Search for the cell housing the specified text and yield its [X, Y] center coordinate. 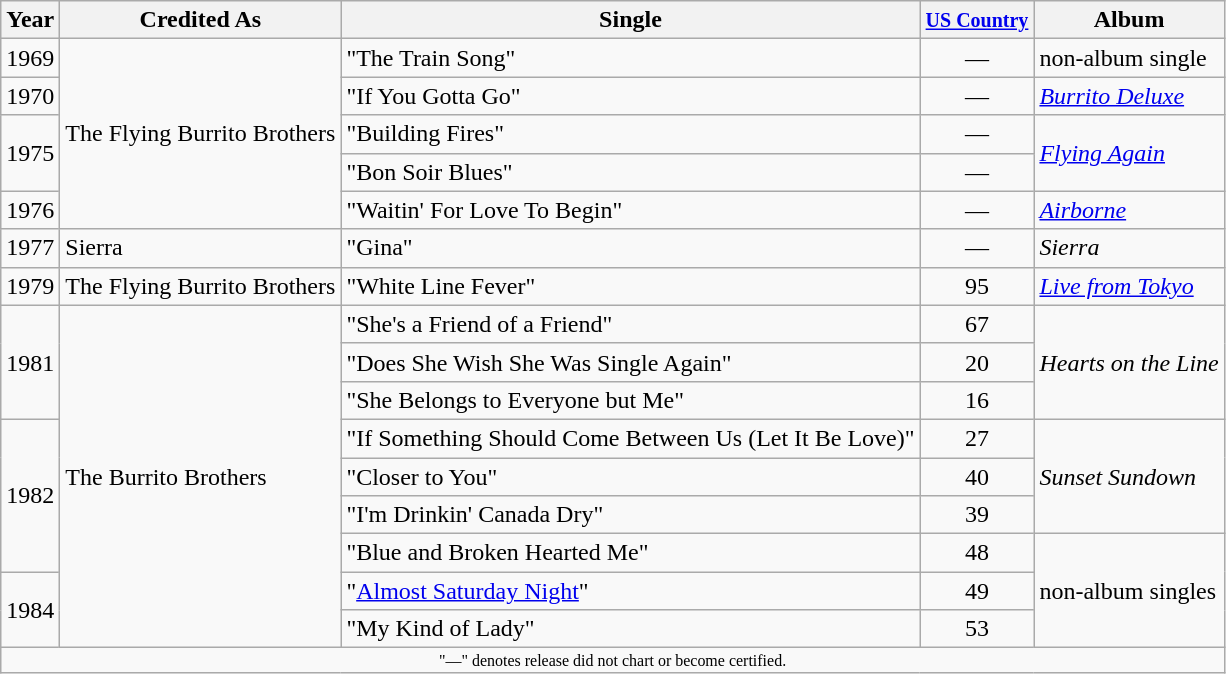
"Building Fires" [630, 134]
"White Line Fever" [630, 286]
Single [630, 20]
"Gina" [630, 248]
"If Something Should Come Between Us (Let It Be Love)" [630, 438]
95 [977, 286]
"Does She Wish She Was Single Again" [630, 362]
1982 [30, 495]
27 [977, 438]
"She Belongs to Everyone but Me" [630, 400]
non-album singles [1129, 591]
20 [977, 362]
Hearts on the Line [1129, 362]
40 [977, 477]
1977 [30, 248]
1979 [30, 286]
"Bon Soir Blues" [630, 172]
1981 [30, 362]
Sunset Sundown [1129, 476]
16 [977, 400]
"—" denotes release did not chart or become certified. [613, 660]
"Blue and Broken Hearted Me" [630, 553]
"My Kind of Lady" [630, 629]
48 [977, 553]
Credited As [200, 20]
Album [1129, 20]
Burrito Deluxe [1129, 96]
non-album single [1129, 58]
"She's a Friend of a Friend" [630, 324]
Year [30, 20]
"Closer to You" [630, 477]
Airborne [1129, 210]
1976 [30, 210]
Flying Again [1129, 153]
"Almost Saturday Night" [630, 591]
49 [977, 591]
"The Train Song" [630, 58]
The Burrito Brothers [200, 476]
Live from Tokyo [1129, 286]
US Country [977, 20]
1969 [30, 58]
1970 [30, 96]
67 [977, 324]
"Waitin' For Love To Begin" [630, 210]
"If You Gotta Go" [630, 96]
39 [977, 515]
1984 [30, 610]
1975 [30, 153]
"I'm Drinkin' Canada Dry" [630, 515]
53 [977, 629]
